Output the [X, Y] coordinate of the center of the cell containing the given text.  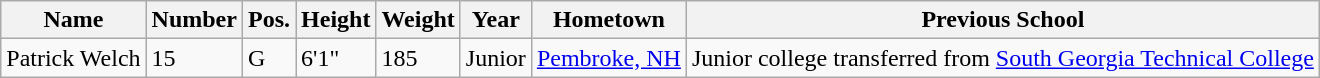
185 [418, 58]
Patrick Welch [74, 58]
Name [74, 20]
Junior [496, 58]
15 [194, 58]
Year [496, 20]
Hometown [608, 20]
Number [194, 20]
Weight [418, 20]
6'1" [336, 58]
Previous School [1002, 20]
Pembroke, NH [608, 58]
Height [336, 20]
G [268, 58]
Junior college transferred from South Georgia Technical College [1002, 58]
Pos. [268, 20]
